Determine the (X, Y) coordinate at the center of the cell enclosing the given text.  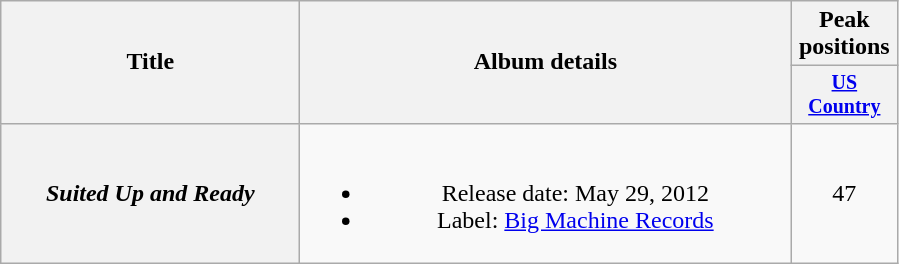
Peak positions (844, 34)
Release date: May 29, 2012Label: Big Machine Records (546, 193)
47 (844, 193)
Title (150, 62)
Album details (546, 62)
Suited Up and Ready (150, 193)
US Country (844, 94)
